Provide the [X, Y] coordinate of the cell's center where the given text is located.  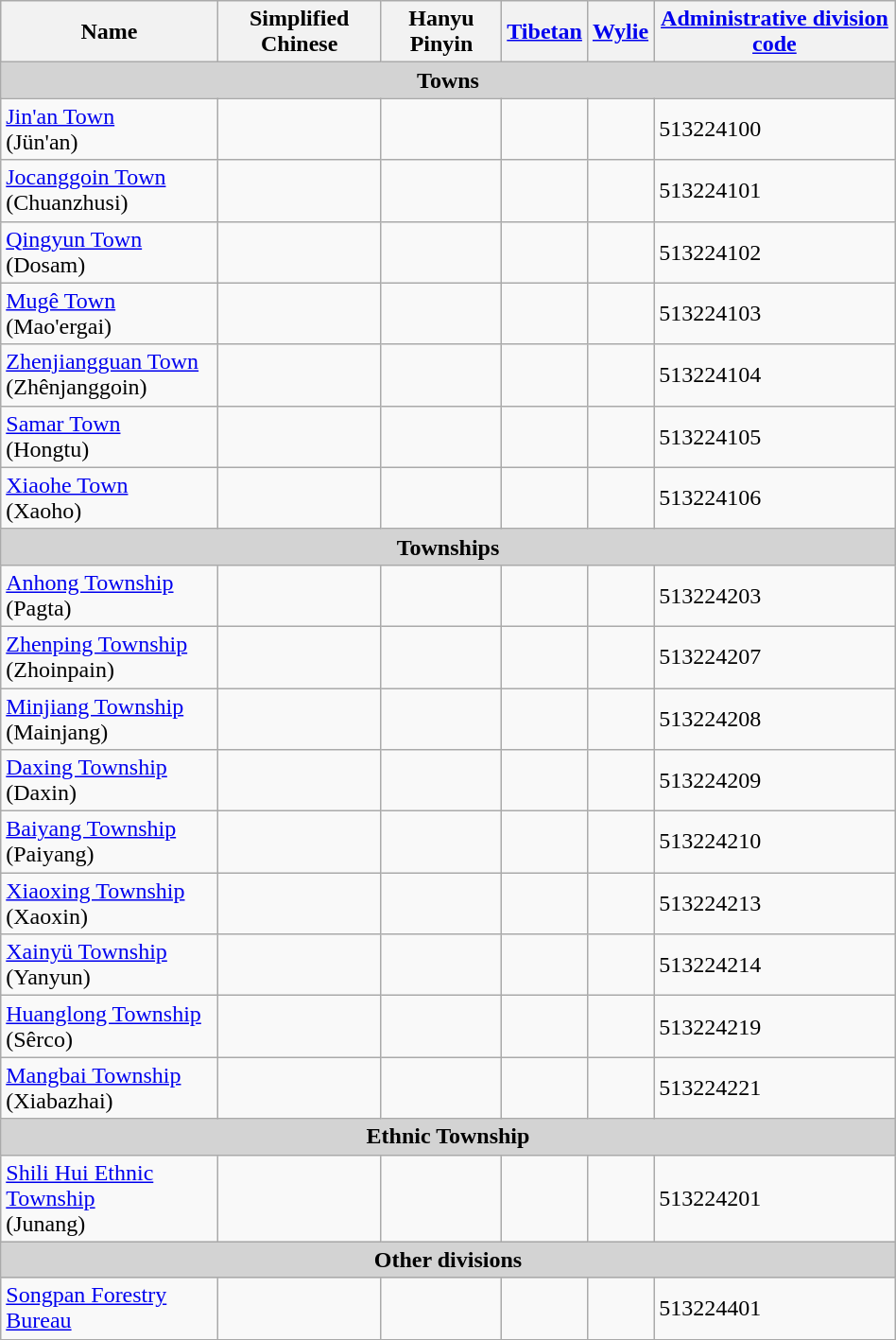
Xiaohe Town(Xaoho) [110, 497]
Jin'an Town(Jün'an) [110, 129]
Other divisions [448, 1260]
513224209 [775, 781]
Mugê Town(Mao'ergai) [110, 314]
513224201 [775, 1198]
Shili Hui Ethnic Township(Junang) [110, 1198]
Mangbai Township(Xiabazhai) [110, 1088]
Tibetan [544, 32]
Anhong Township(Pagta) [110, 596]
513224105 [775, 437]
Baiyang Township(Paiyang) [110, 842]
Samar Town(Hongtu) [110, 437]
513224214 [775, 965]
513224106 [775, 497]
Xainyü Township(Yanyun) [110, 965]
513224103 [775, 314]
Qingyun Town(Dosam) [110, 252]
Simplified Chinese [299, 32]
513224102 [775, 252]
513224104 [775, 374]
Songpan Forestry Bureau [110, 1309]
513224401 [775, 1309]
513224219 [775, 1027]
Towns [448, 80]
Administrative division code [775, 32]
513224221 [775, 1088]
Zhenjiangguan Town(Zhênjanggoin) [110, 374]
Jocanggoin Town(Chuanzhusi) [110, 191]
Xiaoxing Township(Xaoxin) [110, 904]
Name [110, 32]
513224203 [775, 596]
Minjiang Township(Mainjang) [110, 719]
Ethnic Township [448, 1137]
513224207 [775, 656]
Townships [448, 547]
513224100 [775, 129]
Hanyu Pinyin [441, 32]
513224101 [775, 191]
Wylie [620, 32]
513224208 [775, 719]
Huanglong Township(Sêrco) [110, 1027]
513224213 [775, 904]
513224210 [775, 842]
Zhenping Township(Zhoinpain) [110, 656]
Daxing Township(Daxin) [110, 781]
